Pinpoint the cell where the given text exists, returning its (X, Y) midpoint coordinate. 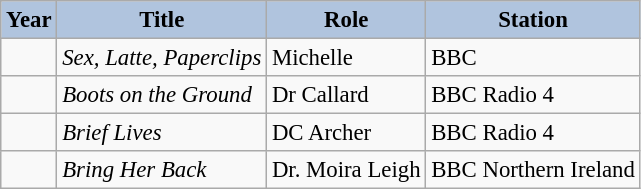
Role (346, 20)
Brief Lives (162, 133)
Title (162, 20)
Bring Her Back (162, 170)
DC Archer (346, 133)
Boots on the Ground (162, 95)
Year (29, 20)
Station (533, 20)
Michelle (346, 58)
BBC Northern Ireland (533, 170)
BBC (533, 58)
Sex, Latte, Paperclips (162, 58)
Dr. Moira Leigh (346, 170)
Dr Callard (346, 95)
